Capture the cell that displays the provided text and extract its [X, Y] central coordinate. 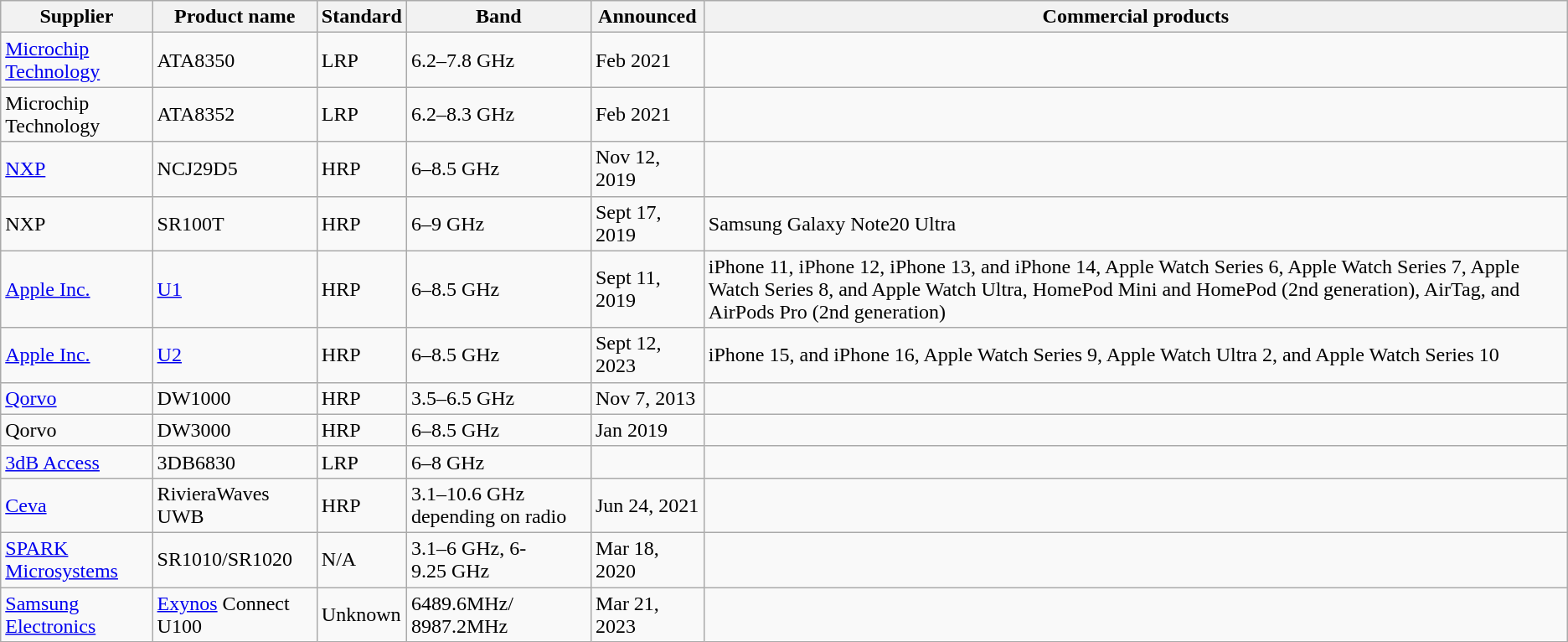
Samsung Galaxy Note20 Ultra [1136, 223]
RivieraWaves UWB [235, 505]
3dB Access [77, 462]
Supplier [77, 17]
Samsung Electronics [77, 614]
3.1–10.6 GHz depending on radio [498, 505]
Sept 17, 2019 [647, 223]
iPhone 15, and iPhone 16, Apple Watch Series 9, Apple Watch Ultra 2, and Apple Watch Series 10 [1136, 355]
U2 [235, 355]
Nov 12, 2019 [647, 169]
6.2–7.8 GHz [498, 60]
DW1000 [235, 398]
Jan 2019 [647, 430]
Ceva [77, 505]
SPARK Microsystems [77, 560]
6–9 GHz [498, 223]
Sept 12, 2023 [647, 355]
Unknown [362, 614]
SR100T [235, 223]
Band [498, 17]
Standard [362, 17]
Mar 21, 2023 [647, 614]
ATA8350 [235, 60]
NCJ29D5 [235, 169]
Announced [647, 17]
Commercial products [1136, 17]
Mar 18, 2020 [647, 560]
Sept 11, 2019 [647, 289]
3.1–6 GHz, 6-9.25 GHz [498, 560]
Nov 7, 2013 [647, 398]
SR1010/SR1020 [235, 560]
N/A [362, 560]
ATA8352 [235, 114]
6.2–8.3 GHz [498, 114]
Exynos Connect U100 [235, 614]
DW3000 [235, 430]
6489.6MHz/ 8987.2MHz [498, 614]
Jun 24, 2021 [647, 505]
U1 [235, 289]
3.5–6.5 GHz [498, 398]
Product name [235, 17]
3DB6830 [235, 462]
6–8 GHz [498, 462]
